Find where the given text appears and provide that cell's center as (X, Y) coordinate. 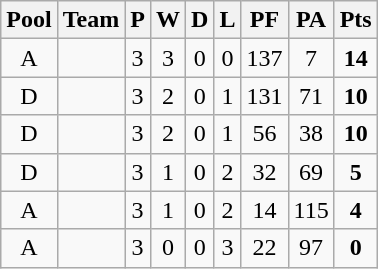
PF (264, 20)
22 (264, 248)
131 (264, 96)
P (138, 20)
Team (91, 20)
Pts (356, 20)
5 (356, 172)
4 (356, 210)
7 (311, 58)
Pool (29, 20)
56 (264, 134)
115 (311, 210)
97 (311, 248)
137 (264, 58)
L (228, 20)
71 (311, 96)
69 (311, 172)
PA (311, 20)
W (168, 20)
32 (264, 172)
38 (311, 134)
